Return the (x, y) coordinate for the center point of the cell that contains the specified text.  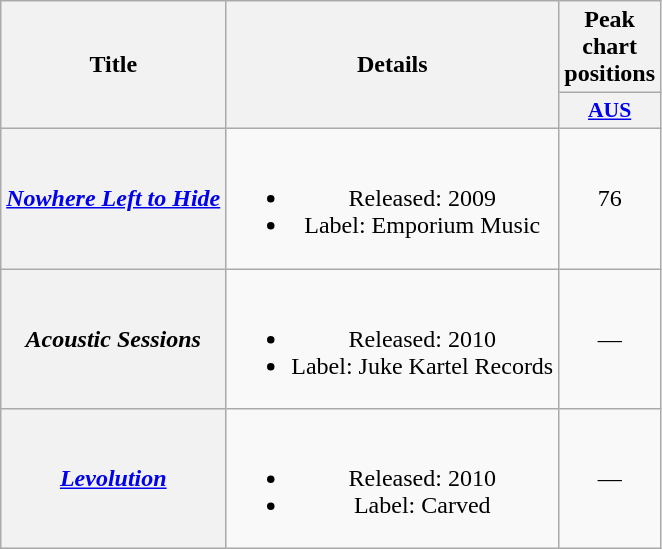
Nowhere Left to Hide (114, 198)
Released: 2009Label: Emporium Music (392, 198)
Released: 2010Label: Juke Kartel Records (392, 338)
Acoustic Sessions (114, 338)
Details (392, 65)
76 (610, 198)
Peak chart positions (610, 47)
Levolution (114, 479)
Title (114, 65)
AUS (610, 111)
Released: 2010Label: Carved (392, 479)
